Search for the cell housing the specified text and yield its [X, Y] center coordinate. 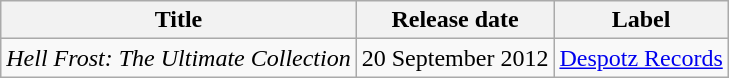
Hell Frost: The Ultimate Collection [178, 58]
Release date [455, 20]
Despotz Records [641, 58]
20 September 2012 [455, 58]
Title [178, 20]
Label [641, 20]
